Identify which cell holds the provided text, then report its [X, Y] central coordinate. 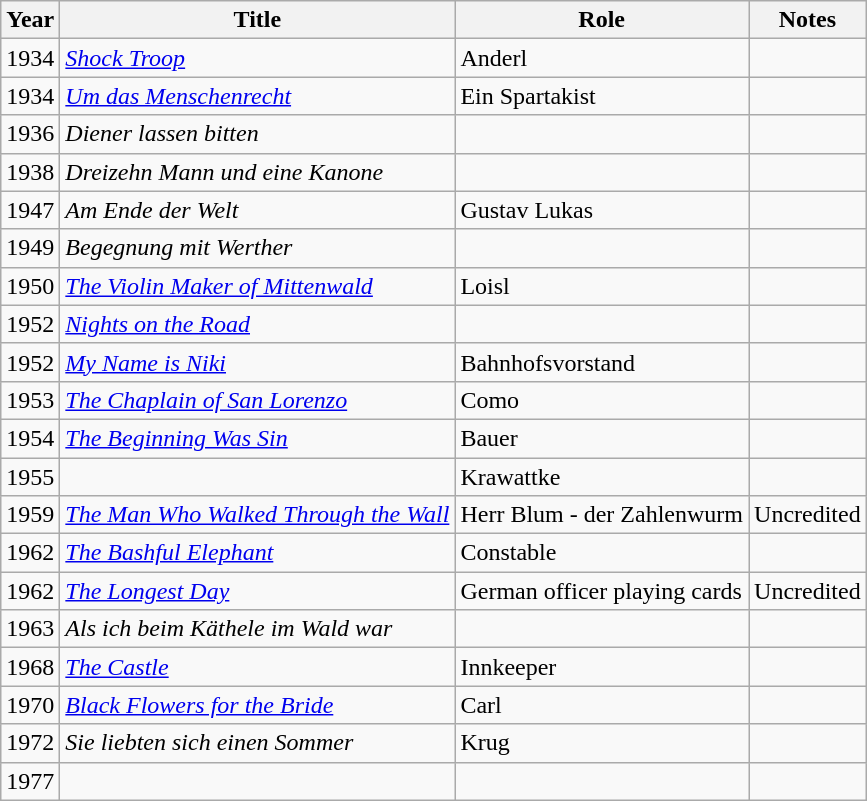
Nights on the Road [258, 324]
Begegnung mit Werther [258, 248]
Black Flowers for the Bride [258, 705]
Anderl [602, 58]
1953 [30, 400]
Notes [808, 20]
Diener lassen bitten [258, 134]
1963 [30, 629]
Um das Menschenrecht [258, 96]
The Bashful Elephant [258, 553]
German officer playing cards [602, 591]
1947 [30, 210]
1959 [30, 515]
1955 [30, 477]
The Man Who Walked Through the Wall [258, 515]
Als ich beim Käthele im Wald war [258, 629]
The Violin Maker of Mittenwald [258, 286]
Dreizehn Mann und eine Kanone [258, 172]
Carl [602, 705]
Sie liebten sich einen Sommer [258, 743]
Shock Troop [258, 58]
Bahnhofsvorstand [602, 362]
The Chaplain of San Lorenzo [258, 400]
Am Ende der Welt [258, 210]
Title [258, 20]
Innkeeper [602, 667]
The Castle [258, 667]
1950 [30, 286]
The Beginning Was Sin [258, 438]
Krug [602, 743]
1949 [30, 248]
Ein Spartakist [602, 96]
Loisl [602, 286]
My Name is Niki [258, 362]
Year [30, 20]
1970 [30, 705]
1972 [30, 743]
1936 [30, 134]
Gustav Lukas [602, 210]
1938 [30, 172]
Role [602, 20]
1977 [30, 781]
1954 [30, 438]
1968 [30, 667]
Bauer [602, 438]
The Longest Day [258, 591]
Como [602, 400]
Krawattke [602, 477]
Constable [602, 553]
Herr Blum - der Zahlenwurm [602, 515]
